Find where the given text appears and provide that cell's center as (x, y) coordinate. 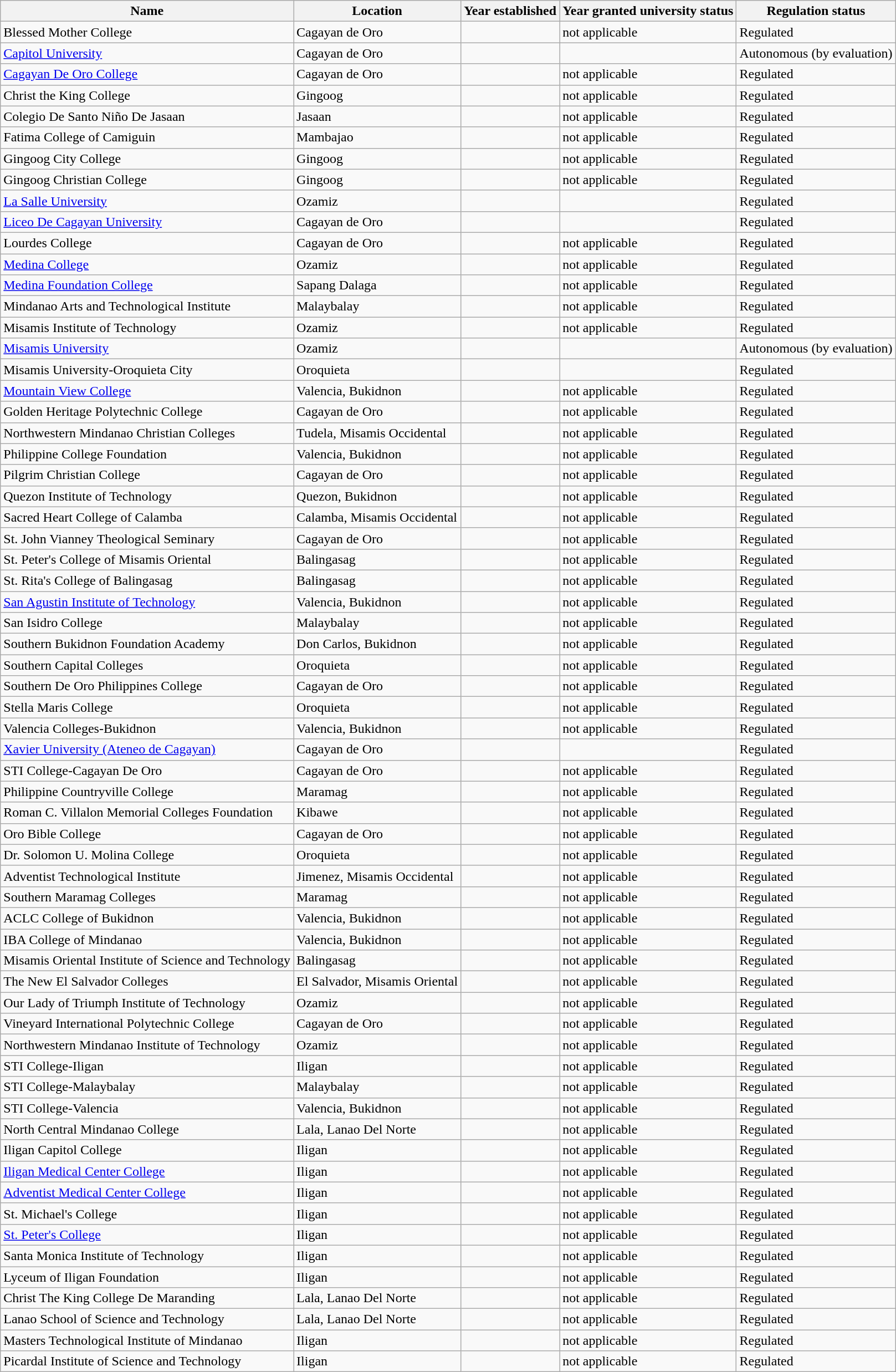
Sapang Dalaga (377, 285)
St. Rita's College of Balingasag (147, 580)
Medina College (147, 264)
Vineyard International Polytechnic College (147, 1024)
Stella Maris College (147, 707)
Tudela, Misamis Occidental (377, 433)
Fatima College of Camiguin (147, 137)
Quezon Institute of Technology (147, 496)
STI College-Valencia (147, 1108)
Iligan Medical Center College (147, 1171)
STI College-Malaybalay (147, 1087)
Lourdes College (147, 243)
St. Peter's College of Misamis Oriental (147, 559)
Christ The King College De Maranding (147, 1298)
Pilgrim Christian College (147, 475)
Santa Monica Institute of Technology (147, 1256)
San Agustin Institute of Technology (147, 601)
Misamis University-Oroquieta City (147, 370)
Capitol University (147, 53)
El Salvador, Misamis Oriental (377, 982)
Regulation status (816, 11)
Gingoog Christian College (147, 180)
Lyceum of Iligan Foundation (147, 1277)
Christ the King College (147, 95)
Don Carlos, Bukidnon (377, 644)
Jasaan (377, 116)
Dr. Solomon U. Molina College (147, 855)
Year granted university status (648, 11)
Picardal Institute of Science and Technology (147, 1361)
Location (377, 11)
Golden Heritage Polytechnic College (147, 412)
Kibawe (377, 813)
Misamis University (147, 349)
St. John Vianney Theological Seminary (147, 538)
Oro Bible College (147, 834)
Cagayan De Oro College (147, 74)
ACLC College of Bukidnon (147, 918)
Southern Maramag Colleges (147, 897)
Southern Capital Colleges (147, 665)
The New El Salvador Colleges (147, 982)
Lanao School of Science and Technology (147, 1319)
Masters Technological Institute of Mindanao (147, 1340)
Jimenez, Misamis Occidental (377, 876)
Misamis Oriental Institute of Science and Technology (147, 961)
Our Lady of Triumph Institute of Technology (147, 1003)
Quezon, Bukidnon (377, 496)
STI College-Cagayan De Oro (147, 771)
STI College-Iligan (147, 1066)
Mountain View College (147, 391)
Gingoog City College (147, 159)
Mindanao Arts and Technological Institute (147, 307)
North Central Mindanao College (147, 1129)
Mambajao (377, 137)
Philippine Countryville College (147, 792)
Liceo De Cagayan University (147, 222)
Calamba, Misamis Occidental (377, 517)
Sacred Heart College of Calamba (147, 517)
IBA College of Mindanao (147, 940)
Northwestern Mindanao Christian Colleges (147, 433)
Blessed Mother College (147, 32)
Misamis Institute of Technology (147, 328)
Southern De Oro Philippines College (147, 686)
Iligan Capitol College (147, 1150)
Adventist Medical Center College (147, 1192)
La Salle University (147, 201)
St. Peter's College (147, 1235)
Valencia Colleges-Bukidnon (147, 728)
Adventist Technological Institute (147, 876)
Medina Foundation College (147, 285)
Northwestern Mindanao Institute of Technology (147, 1045)
Year established (510, 11)
San Isidro College (147, 623)
Roman C. Villalon Memorial Colleges Foundation (147, 813)
Name (147, 11)
Southern Bukidnon Foundation Academy (147, 644)
Philippine College Foundation (147, 454)
St. Michael's College (147, 1213)
Colegio De Santo Niño De Jasaan (147, 116)
Xavier University (Ateneo de Cagayan) (147, 749)
